Scan for the cell matching the given text and deliver its (x, y) coordinate at center. 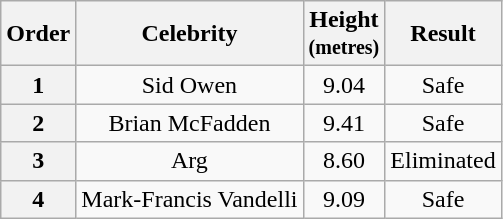
9.41 (344, 123)
Mark-Francis Vandelli (190, 199)
9.09 (344, 199)
3 (38, 161)
Result (443, 34)
Sid Owen (190, 85)
2 (38, 123)
9.04 (344, 85)
4 (38, 199)
Eliminated (443, 161)
8.60 (344, 161)
Brian McFadden (190, 123)
1 (38, 85)
Arg (190, 161)
Celebrity (190, 34)
Height(metres) (344, 34)
Order (38, 34)
